Extract the [x, y] coordinate from the center of the cell holding the provided text.  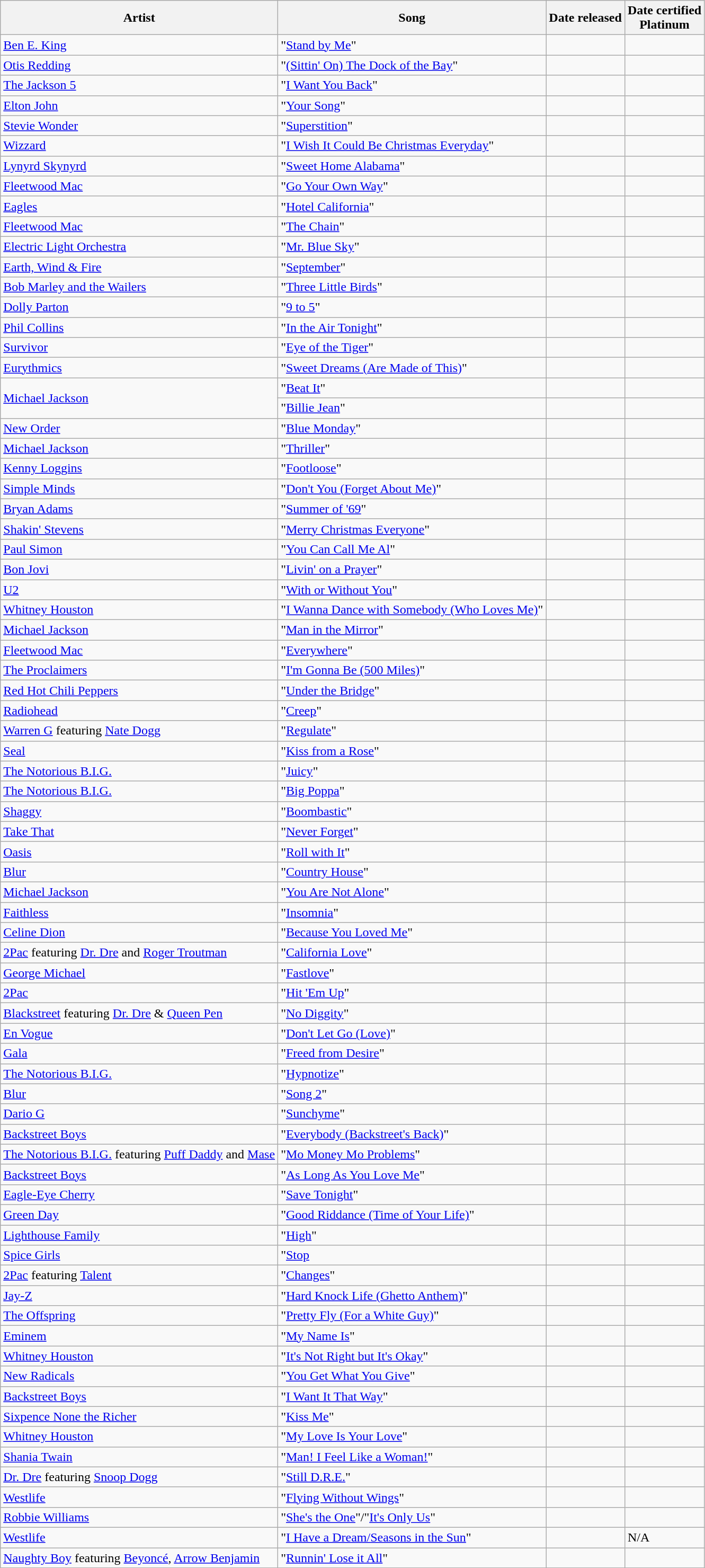
"(Sittin' On) The Dock of the Bay" [412, 65]
"Song 2" [412, 1094]
Robbie Williams [139, 1517]
New Order [139, 428]
Eagle-Eye Cherry [139, 1194]
"Sweet Home Alabama" [412, 166]
"Man! I Feel Like a Woman!" [412, 1457]
"Hypnotize" [412, 1074]
"I'm Gonna Be (500 Miles)" [412, 670]
"As Long As You Love Me" [412, 1174]
"Fastlove" [412, 973]
Eurythmics [139, 368]
"Your Song" [412, 105]
Jay-Z [139, 1296]
"Billie Jean" [412, 408]
Kenny Loggins [139, 468]
2Pac featuring Talent [139, 1275]
"Merry Christmas Everyone" [412, 529]
"Changes" [412, 1275]
"I Wish It Could Be Christmas Everyday" [412, 146]
Bon Jovi [139, 569]
"She's the One"/"It's Only Us" [412, 1517]
Celine Dion [139, 933]
"Stop [412, 1255]
"I Have a Dream/Seasons in the Sun" [412, 1537]
Eminem [139, 1336]
New Radicals [139, 1376]
Green Day [139, 1215]
"Man in the Mirror" [412, 630]
Dolly Parton [139, 307]
"Kiss from a Rose" [412, 751]
"9 to 5" [412, 307]
"Summer of '69" [412, 509]
The Jackson 5 [139, 85]
Shaggy [139, 811]
Oasis [139, 852]
Warren G featuring Nate Dogg [139, 731]
"Pretty Fly (For a White Guy)" [412, 1316]
"Mr. Blue Sky" [412, 246]
"Runnin' Lose it All" [412, 1557]
"Under the Bridge" [412, 690]
"Thriller" [412, 448]
"Flying Without Wings" [412, 1497]
The Proclaimers [139, 670]
Lighthouse Family [139, 1235]
"Beat It" [412, 388]
"Go Your Own Way" [412, 186]
"Regulate" [412, 731]
The Notorious B.I.G. featuring Puff Daddy and Mase [139, 1154]
Electric Light Orchestra [139, 246]
"Sweet Dreams (Are Made of This)" [412, 368]
"Creep" [412, 711]
Artist [139, 18]
"Insomnia" [412, 912]
"Mo Money Mo Problems" [412, 1154]
"California Love" [412, 953]
"My Love Is Your Love" [412, 1437]
U2 [139, 590]
Bob Marley and the Wailers [139, 287]
"In the Air Tonight" [412, 327]
Lynyrd Skynyrd [139, 166]
"Livin' on a Prayer" [412, 569]
"You Get What You Give" [412, 1376]
Blackstreet featuring Dr. Dre & Queen Pen [139, 1013]
"Still D.R.E." [412, 1477]
"I Wanna Dance with Somebody (Who Loves Me)" [412, 610]
"Kiss Me" [412, 1416]
Phil Collins [139, 327]
Red Hot Chili Peppers [139, 690]
Shania Twain [139, 1457]
En Vogue [139, 1033]
"Eye of the Tiger" [412, 348]
Gala [139, 1053]
2Pac [139, 993]
"Hotel California" [412, 206]
Otis Redding [139, 65]
Song [412, 18]
Date released [586, 18]
Wizzard [139, 146]
"With or Without You" [412, 590]
"Don't Let Go (Love)" [412, 1033]
"The Chain" [412, 226]
"High" [412, 1235]
"Country House" [412, 872]
"I Want You Back" [412, 85]
Take That [139, 831]
Seal [139, 751]
"Freed from Desire" [412, 1053]
Survivor [139, 348]
"Because You Loved Me" [412, 933]
"It's Not Right but It's Okay" [412, 1356]
"Boombastic" [412, 811]
Simple Minds [139, 489]
Sixpence None the Richer [139, 1416]
"September" [412, 267]
"Hard Knock Life (Ghetto Anthem)" [412, 1296]
Paul Simon [139, 549]
Stevie Wonder [139, 126]
Spice Girls [139, 1255]
"Everybody (Backstreet's Back)" [412, 1134]
Dr. Dre featuring Snoop Dogg [139, 1477]
"My Name Is" [412, 1336]
Elton John [139, 105]
"Roll with It" [412, 852]
"Footloose" [412, 468]
"No Diggity" [412, 1013]
"Blue Monday" [412, 428]
"Don't You (Forget About Me)" [412, 489]
"Juicy" [412, 771]
"Big Poppa" [412, 791]
The Offspring [139, 1316]
Bryan Adams [139, 509]
Naughty Boy featuring Beyoncé, Arrow Benjamin [139, 1557]
2Pac featuring Dr. Dre and Roger Troutman [139, 953]
"You Can Call Me Al" [412, 549]
N/A [664, 1537]
Eagles [139, 206]
"Everywhere" [412, 650]
"Sunchyme" [412, 1114]
Ben E. King [139, 45]
"I Want It That Way" [412, 1396]
Shakin' Stevens [139, 529]
"Superstition" [412, 126]
Radiohead [139, 711]
Earth, Wind & Fire [139, 267]
"Good Riddance (Time of Your Life)" [412, 1215]
Date certifiedPlatinum [664, 18]
Dario G [139, 1114]
"Save Tonight" [412, 1194]
"You Are Not Alone" [412, 892]
"Stand by Me" [412, 45]
"Never Forget" [412, 831]
"Three Little Birds" [412, 287]
"Hit 'Em Up" [412, 993]
Faithless [139, 912]
George Michael [139, 973]
